Return the (x, y) coordinate for the center point of the cell that contains the specified text.  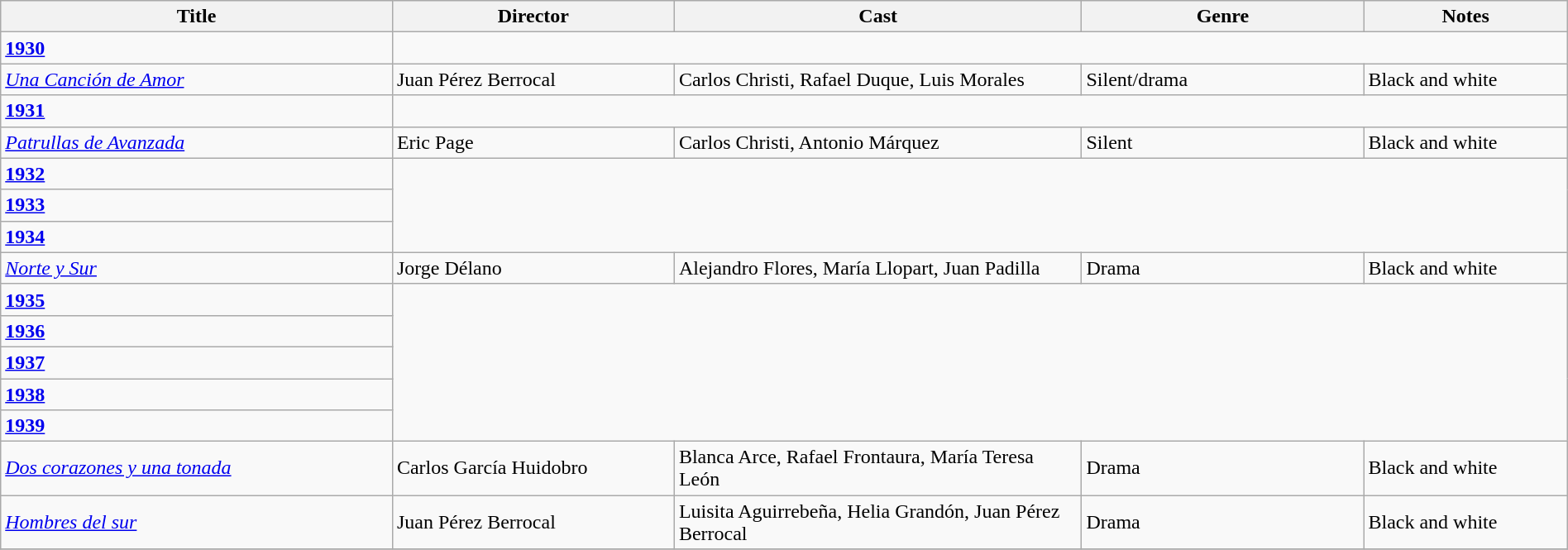
Carlos Christi, Antonio Márquez (878, 142)
Carlos García Huidobro (533, 468)
Patrullas de Avanzada (197, 142)
Notes (1465, 17)
1937 (197, 362)
1939 (197, 426)
1938 (197, 395)
Blanca Arce, Rafael Frontaura, María Teresa León (878, 468)
Silent (1222, 142)
1930 (197, 48)
Luisita Aguirrebeña, Helia Grandón, Juan Pérez Berrocal (878, 523)
Dos corazones y una tonada (197, 468)
Title (197, 17)
1934 (197, 237)
Hombres del sur (197, 523)
Jorge Délano (533, 268)
Cast (878, 17)
1933 (197, 205)
Alejandro Flores, María Llopart, Juan Padilla (878, 268)
Genre (1222, 17)
1931 (197, 111)
Director (533, 17)
Eric Page (533, 142)
Carlos Christi, Rafael Duque, Luis Morales (878, 79)
Una Canción de Amor (197, 79)
1936 (197, 331)
Silent/drama (1222, 79)
1932 (197, 174)
Norte y Sur (197, 268)
1935 (197, 299)
